Search for the cell housing the specified text and yield its (x, y) center coordinate. 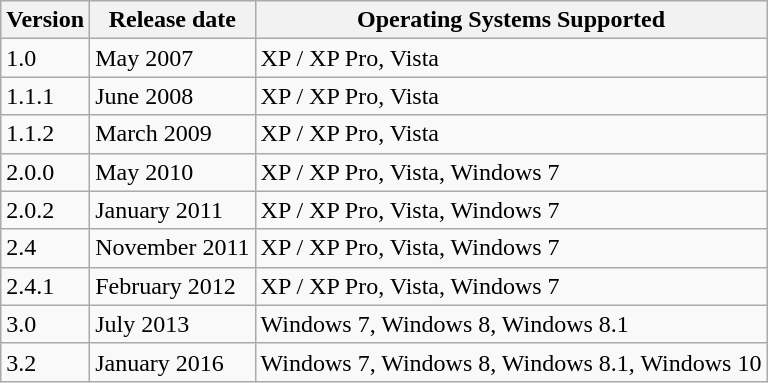
1.0 (46, 58)
May 2010 (172, 172)
Version (46, 20)
Operating Systems Supported (511, 20)
June 2008 (172, 96)
3.0 (46, 324)
Windows 7, Windows 8, Windows 8.1 (511, 324)
2.0.0 (46, 172)
2.0.2 (46, 210)
1.1.2 (46, 134)
July 2013 (172, 324)
3.2 (46, 362)
May 2007 (172, 58)
2.4 (46, 248)
February 2012 (172, 286)
Release date (172, 20)
1.1.1 (46, 96)
January 2016 (172, 362)
2.4.1 (46, 286)
Windows 7, Windows 8, Windows 8.1, Windows 10 (511, 362)
November 2011 (172, 248)
March 2009 (172, 134)
January 2011 (172, 210)
